Extract the (x, y) coordinate from the center of the cell holding the provided text.  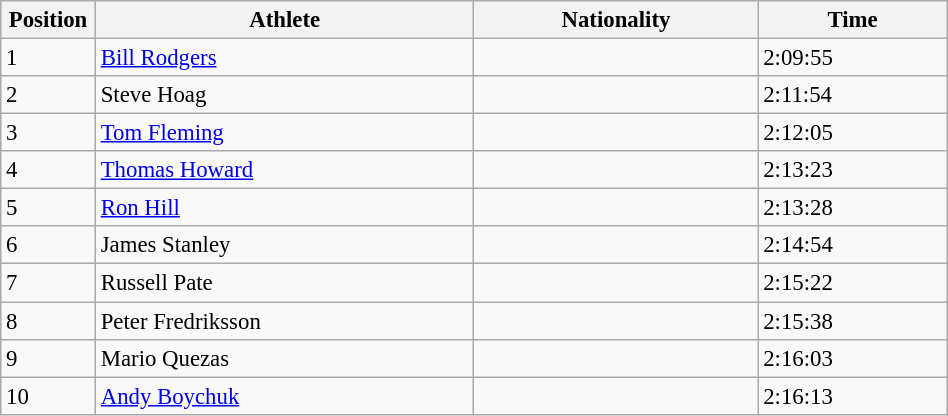
3 (48, 133)
8 (48, 321)
2:16:13 (852, 396)
Mario Quezas (284, 358)
5 (48, 208)
Peter Fredriksson (284, 321)
James Stanley (284, 245)
2:15:22 (852, 283)
2:13:28 (852, 208)
9 (48, 358)
10 (48, 396)
2:11:54 (852, 95)
Thomas Howard (284, 170)
Steve Hoag (284, 95)
2:14:54 (852, 245)
Andy Boychuk (284, 396)
2:16:03 (852, 358)
Bill Rodgers (284, 58)
2:09:55 (852, 58)
2:15:38 (852, 321)
6 (48, 245)
Time (852, 20)
Athlete (284, 20)
Ron Hill (284, 208)
Nationality (616, 20)
2:13:23 (852, 170)
2 (48, 95)
4 (48, 170)
Tom Fleming (284, 133)
Russell Pate (284, 283)
7 (48, 283)
Position (48, 20)
2:12:05 (852, 133)
1 (48, 58)
